Provide the [X, Y] coordinate of the cell's center where the given text is located.  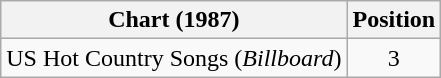
3 [394, 58]
Position [394, 20]
US Hot Country Songs (Billboard) [174, 58]
Chart (1987) [174, 20]
